Identify which cell holds the provided text, then report its [x, y] central coordinate. 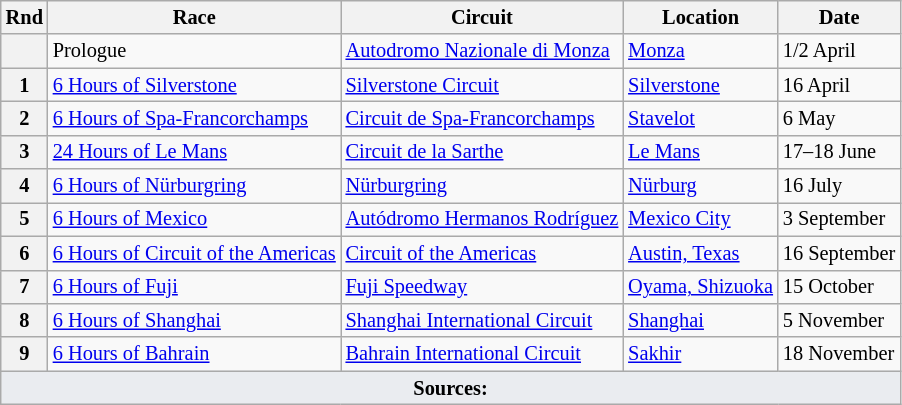
15 October [839, 287]
Oyama, Shizuoka [700, 287]
Autodromo Nazionale di Monza [482, 51]
Nürburg [700, 186]
Circuit [482, 17]
Rnd [24, 17]
18 November [839, 354]
16 April [839, 85]
6 [24, 253]
Nürburgring [482, 186]
3 [24, 152]
Race [194, 17]
16 July [839, 186]
6 Hours of Fuji [194, 287]
4 [24, 186]
17–18 June [839, 152]
Sources: [450, 388]
Bahrain International Circuit [482, 354]
6 Hours of Mexico [194, 219]
2 [24, 118]
5 November [839, 320]
Shanghai [700, 320]
Austin, Texas [700, 253]
Date [839, 17]
Prologue [194, 51]
Autódromo Hermanos Rodríguez [482, 219]
Stavelot [700, 118]
24 Hours of Le Mans [194, 152]
Shanghai International Circuit [482, 320]
6 Hours of Circuit of the Americas [194, 253]
8 [24, 320]
5 [24, 219]
6 Hours of Spa-Francorchamps [194, 118]
6 Hours of Bahrain [194, 354]
7 [24, 287]
1/2 April [839, 51]
Circuit de la Sarthe [482, 152]
3 September [839, 219]
Silverstone Circuit [482, 85]
Monza [700, 51]
Location [700, 17]
Sakhir [700, 354]
6 Hours of Nürburgring [194, 186]
9 [24, 354]
16 September [839, 253]
Circuit of the Americas [482, 253]
Silverstone [700, 85]
6 Hours of Shanghai [194, 320]
Le Mans [700, 152]
6 Hours of Silverstone [194, 85]
1 [24, 85]
Mexico City [700, 219]
6 May [839, 118]
Fuji Speedway [482, 287]
Circuit de Spa-Francorchamps [482, 118]
